Scan for the cell matching the given text and deliver its [X, Y] coordinate at center. 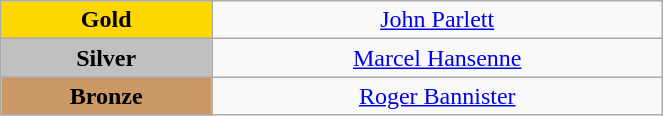
Roger Bannister [438, 96]
John Parlett [438, 20]
Bronze [106, 96]
Silver [106, 58]
Gold [106, 20]
Marcel Hansenne [438, 58]
